Scan for the cell matching the given text and deliver its [x, y] coordinate at center. 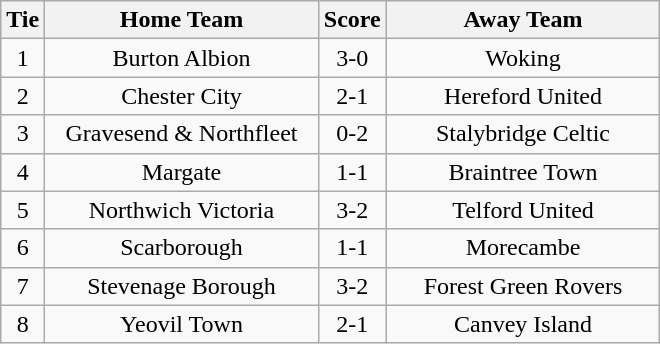
3-0 [352, 58]
Stalybridge Celtic [523, 134]
6 [23, 248]
Northwich Victoria [182, 210]
Home Team [182, 20]
Stevenage Borough [182, 286]
3 [23, 134]
Braintree Town [523, 172]
5 [23, 210]
1 [23, 58]
Burton Albion [182, 58]
7 [23, 286]
Morecambe [523, 248]
Gravesend & Northfleet [182, 134]
Score [352, 20]
2 [23, 96]
Tie [23, 20]
0-2 [352, 134]
8 [23, 324]
Yeovil Town [182, 324]
Away Team [523, 20]
Woking [523, 58]
Hereford United [523, 96]
Margate [182, 172]
Scarborough [182, 248]
Forest Green Rovers [523, 286]
4 [23, 172]
Canvey Island [523, 324]
Telford United [523, 210]
Chester City [182, 96]
